Search for the cell housing the specified text and yield its [X, Y] center coordinate. 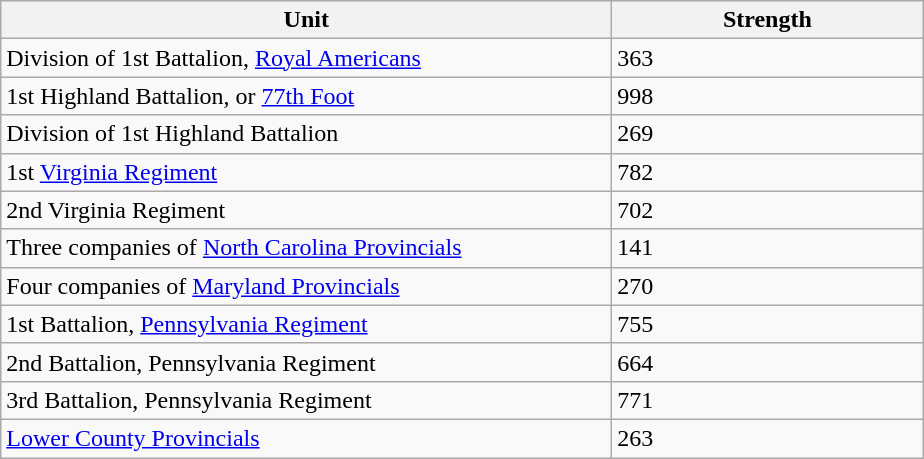
2nd Virginia Regiment [306, 210]
782 [768, 172]
1st Highland Battalion, or 77th Foot [306, 96]
Three companies of North Carolina Provincials [306, 248]
Division of 1st Battalion, Royal Americans [306, 58]
141 [768, 248]
Lower County Provincials [306, 438]
998 [768, 96]
1st Battalion, Pennsylvania Regiment [306, 324]
363 [768, 58]
3rd Battalion, Pennsylvania Regiment [306, 400]
Strength [768, 20]
2nd Battalion, Pennsylvania Regiment [306, 362]
771 [768, 400]
263 [768, 438]
1st Virginia Regiment [306, 172]
270 [768, 286]
Four companies of Maryland Provincials [306, 286]
Division of 1st Highland Battalion [306, 134]
702 [768, 210]
269 [768, 134]
664 [768, 362]
755 [768, 324]
Unit [306, 20]
